Provide the [X, Y] coordinate of the cell's center where the given text is located.  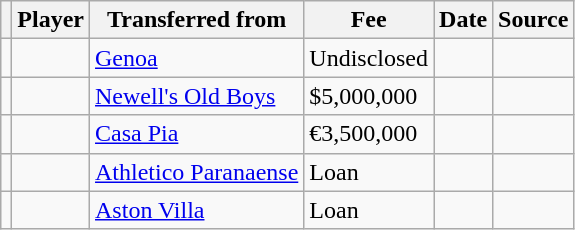
€3,500,000 [369, 134]
Casa Pia [197, 134]
Transferred from [197, 20]
Genoa [197, 58]
Undisclosed [369, 58]
Newell's Old Boys [197, 96]
Source [534, 20]
Aston Villa [197, 210]
Athletico Paranaense [197, 172]
Date [464, 20]
Fee [369, 20]
$5,000,000 [369, 96]
Player [51, 20]
